Return [x, y] of the center of cell containing provided text 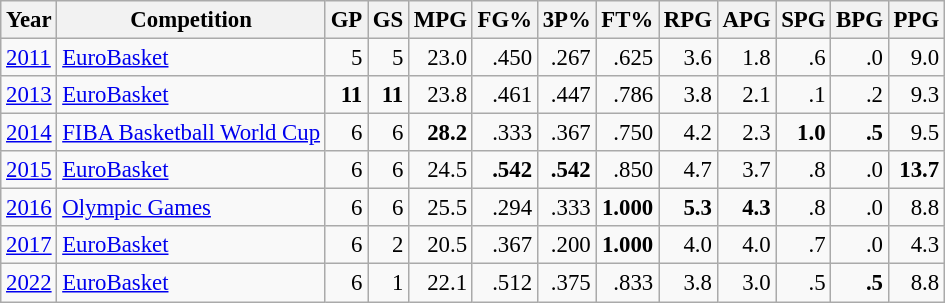
MPG [441, 20]
20.5 [441, 245]
.6 [804, 58]
2022 [29, 283]
Olympic Games [191, 208]
9.3 [916, 95]
2013 [29, 95]
3.6 [688, 58]
9.0 [916, 58]
2017 [29, 245]
APG [746, 20]
9.5 [916, 133]
Year [29, 20]
5.3 [688, 208]
2 [388, 245]
23.8 [441, 95]
FIBA Basketball World Cup [191, 133]
28.2 [441, 133]
2015 [29, 170]
GS [388, 20]
3.0 [746, 283]
.375 [566, 283]
SPG [804, 20]
22.1 [441, 283]
1 [388, 283]
4.2 [688, 133]
PPG [916, 20]
BPG [860, 20]
.200 [566, 245]
3P% [566, 20]
.750 [628, 133]
.1 [804, 95]
1.8 [746, 58]
2.1 [746, 95]
.7 [804, 245]
.512 [504, 283]
.294 [504, 208]
3.7 [746, 170]
.447 [566, 95]
1.0 [804, 133]
.450 [504, 58]
.833 [628, 283]
23.0 [441, 58]
2014 [29, 133]
25.5 [441, 208]
24.5 [441, 170]
FG% [504, 20]
.2 [860, 95]
.267 [566, 58]
.850 [628, 170]
Competition [191, 20]
2016 [29, 208]
RPG [688, 20]
GP [346, 20]
.461 [504, 95]
FT% [628, 20]
2011 [29, 58]
.625 [628, 58]
4.7 [688, 170]
13.7 [916, 170]
.786 [628, 95]
2.3 [746, 133]
